Locate the cell with the specified text and output its [X, Y] center coordinate. 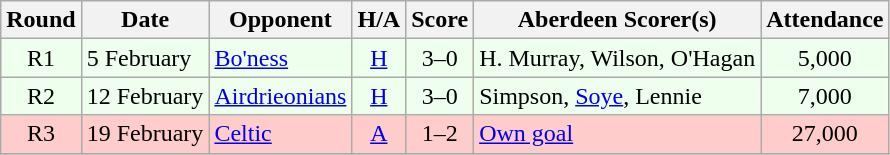
Aberdeen Scorer(s) [618, 20]
Round [41, 20]
H/A [379, 20]
H. Murray, Wilson, O'Hagan [618, 58]
Airdrieonians [280, 96]
R2 [41, 96]
R1 [41, 58]
Score [440, 20]
27,000 [825, 134]
7,000 [825, 96]
Opponent [280, 20]
Date [145, 20]
Celtic [280, 134]
5,000 [825, 58]
5 February [145, 58]
12 February [145, 96]
Own goal [618, 134]
Bo'ness [280, 58]
Simpson, Soye, Lennie [618, 96]
Attendance [825, 20]
A [379, 134]
R3 [41, 134]
1–2 [440, 134]
19 February [145, 134]
